Locate the cell with the specified text and output its (X, Y) center coordinate. 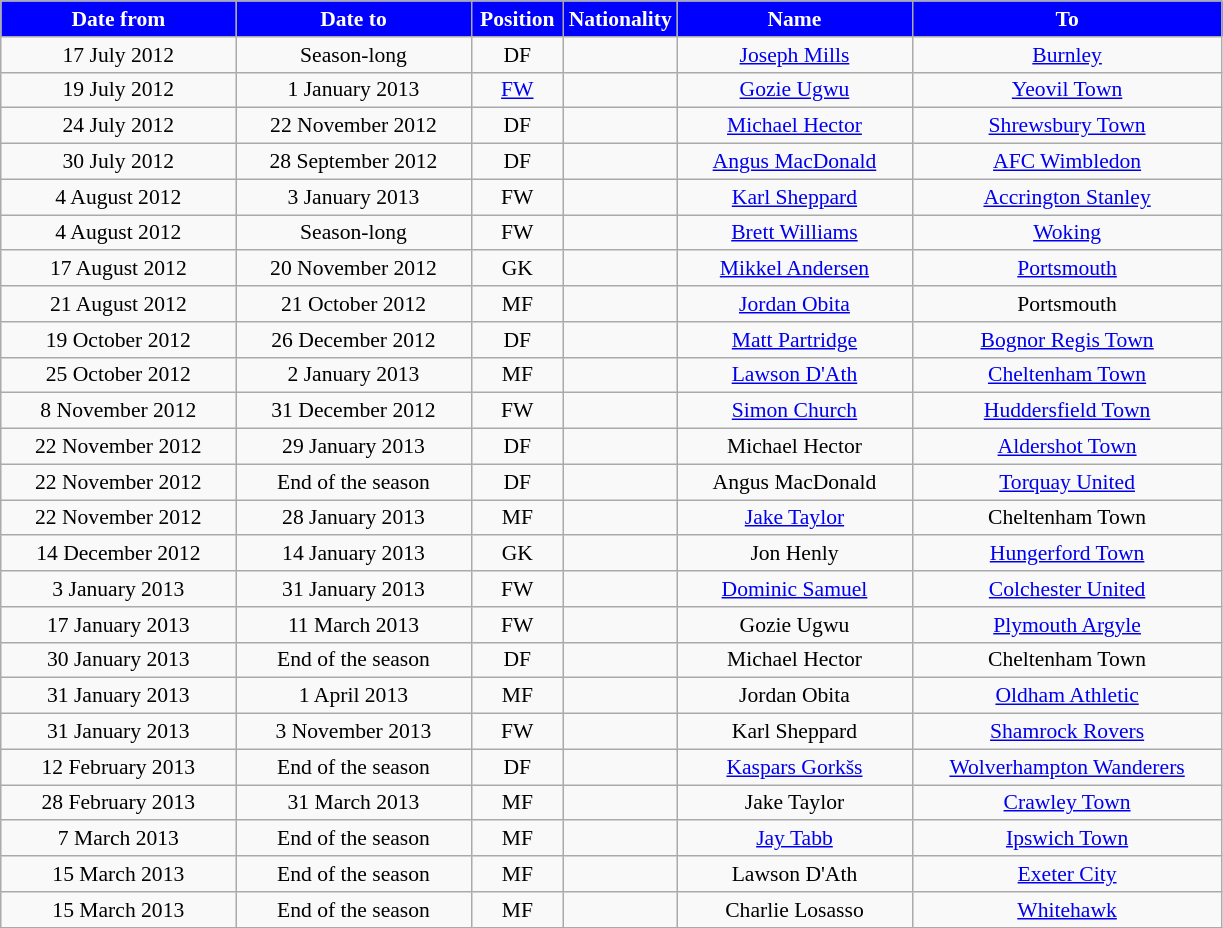
28 September 2012 (354, 162)
Joseph Mills (794, 55)
19 July 2012 (118, 90)
3 November 2013 (354, 732)
20 November 2012 (354, 269)
19 October 2012 (118, 340)
Oldham Athletic (1067, 696)
30 July 2012 (118, 162)
Shrewsbury Town (1067, 126)
30 January 2013 (118, 660)
24 July 2012 (118, 126)
8 November 2012 (118, 411)
Plymouth Argyle (1067, 625)
Nationality (620, 19)
Bognor Regis Town (1067, 340)
31 December 2012 (354, 411)
Crawley Town (1067, 803)
Yeovil Town (1067, 90)
29 January 2013 (354, 447)
Jon Henly (794, 554)
12 February 2013 (118, 767)
21 October 2012 (354, 304)
31 March 2013 (354, 803)
28 January 2013 (354, 518)
Matt Partridge (794, 340)
2 January 2013 (354, 375)
Position (518, 19)
Charlie Losasso (794, 910)
AFC Wimbledon (1067, 162)
Kaspars Gorkšs (794, 767)
Hungerford Town (1067, 554)
Mikkel Andersen (794, 269)
17 January 2013 (118, 625)
Name (794, 19)
14 January 2013 (354, 554)
11 March 2013 (354, 625)
21 August 2012 (118, 304)
Exeter City (1067, 874)
Date to (354, 19)
Burnley (1067, 55)
Dominic Samuel (794, 589)
26 December 2012 (354, 340)
14 December 2012 (118, 554)
17 August 2012 (118, 269)
1 January 2013 (354, 90)
25 October 2012 (118, 375)
1 April 2013 (354, 696)
Colchester United (1067, 589)
Jay Tabb (794, 839)
Brett Williams (794, 233)
Shamrock Rovers (1067, 732)
Wolverhampton Wanderers (1067, 767)
7 March 2013 (118, 839)
Ipswich Town (1067, 839)
Aldershot Town (1067, 447)
To (1067, 19)
Woking (1067, 233)
Huddersfield Town (1067, 411)
17 July 2012 (118, 55)
Torquay United (1067, 482)
28 February 2013 (118, 803)
Accrington Stanley (1067, 197)
Whitehawk (1067, 910)
Simon Church (794, 411)
Date from (118, 19)
